Output the (x, y) coordinate of the center of the cell containing the given text.  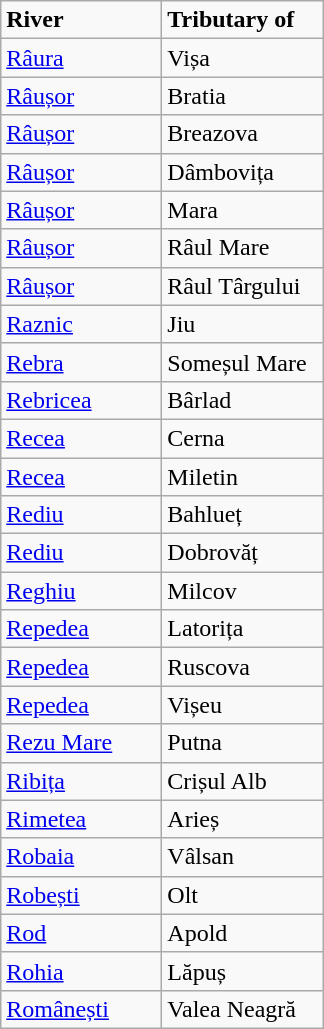
Someșul Mare (242, 362)
Rimetea (82, 819)
Rezu Mare (82, 743)
Raznic (82, 324)
Cerna (242, 438)
Râul Târgului (242, 286)
Ruscova (242, 667)
Rebricea (82, 400)
Rebra (82, 362)
Tributary of (242, 20)
Milcov (242, 591)
Lăpuș (242, 971)
Valea Neagră (242, 1009)
Putna (242, 743)
Dobrovăț (242, 553)
Vișeu (242, 705)
Bahlueț (242, 515)
Dâmbovița (242, 172)
Bratia (242, 96)
Bârlad (242, 400)
Olt (242, 895)
Arieș (242, 819)
Râura (82, 58)
Vișa (242, 58)
Mara (242, 210)
Robaia (82, 857)
Reghiu (82, 591)
Jiu (242, 324)
Râul Mare (242, 248)
Românești (82, 1009)
Robești (82, 895)
Rod (82, 933)
Apold (242, 933)
Breazova (242, 134)
Latorița (242, 629)
Vâlsan (242, 857)
Crișul Alb (242, 781)
Miletin (242, 477)
River (82, 20)
Rohia (82, 971)
Ribița (82, 781)
